Provide the (x, y) coordinate of the cell's center where the given text is located.  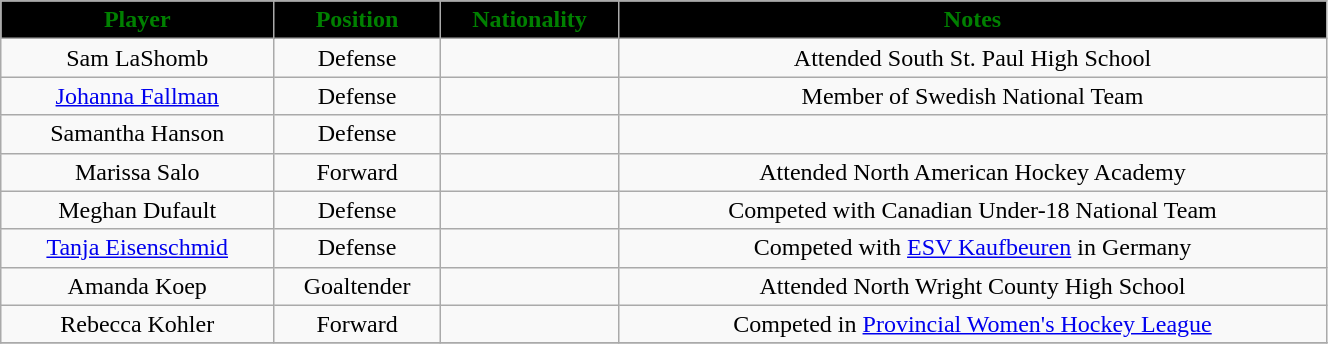
Rebecca Kohler (138, 324)
Marissa Salo (138, 172)
Johanna Fallman (138, 96)
Notes (973, 20)
Goaltender (358, 286)
Member of Swedish National Team (973, 96)
Nationality (529, 20)
Attended North Wright County High School (973, 286)
Competed with ESV Kaufbeuren in Germany (973, 248)
Sam LaShomb (138, 58)
Position (358, 20)
Attended North American Hockey Academy (973, 172)
Competed with Canadian Under-18 National Team (973, 210)
Player (138, 20)
Competed in Provincial Women's Hockey League (973, 324)
Tanja Eisenschmid (138, 248)
Samantha Hanson (138, 134)
Meghan Dufault (138, 210)
Attended South St. Paul High School (973, 58)
Amanda Koep (138, 286)
